Return (X, Y) of the center of cell containing provided text 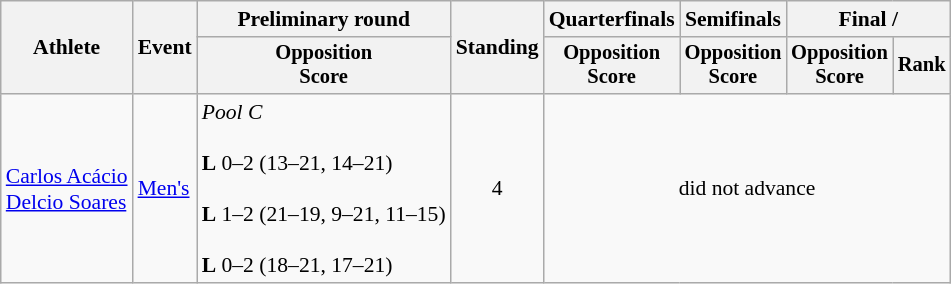
Rank (922, 66)
Event (165, 48)
Standing (498, 48)
Preliminary round (324, 19)
Quarterfinals (612, 19)
Semifinals (734, 19)
Final / (868, 19)
Pool CL 0–2 (13–21, 14–21)L 1–2 (21–19, 9–21, 11–15)L 0–2 (18–21, 17–21) (324, 188)
did not advance (748, 188)
Men's (165, 188)
Carlos AcácioDelcio Soares (67, 188)
4 (498, 188)
Athlete (67, 48)
